Extract the [X, Y] coordinate from the center of the cell holding the provided text.  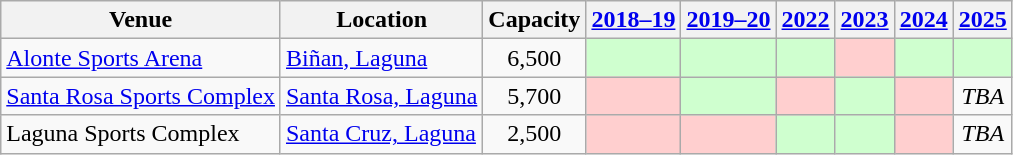
Biñan, Laguna [381, 58]
Venue [141, 20]
2023 [864, 20]
Alonte Sports Arena [141, 58]
2025 [982, 20]
6,500 [534, 58]
Laguna Sports Complex [141, 134]
Santa Cruz, Laguna [381, 134]
5,700 [534, 96]
Location [381, 20]
2024 [924, 20]
2019–20 [728, 20]
Santa Rosa Sports Complex [141, 96]
Santa Rosa, Laguna [381, 96]
Capacity [534, 20]
2018–19 [634, 20]
2,500 [534, 134]
2022 [806, 20]
